Scan for the cell matching the given text and deliver its (X, Y) coordinate at center. 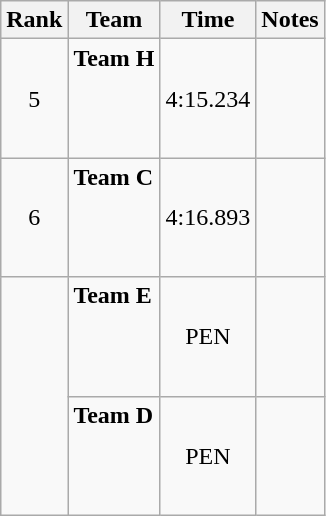
Team E (114, 336)
5 (34, 98)
Rank (34, 20)
4:15.234 (208, 98)
4:16.893 (208, 218)
Team D (114, 456)
6 (34, 218)
Team H (114, 98)
Team C (114, 218)
Team (114, 20)
Time (208, 20)
Notes (290, 20)
